Output the [x, y] coordinate of the center of the cell containing the given text.  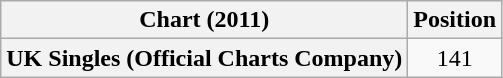
Chart (2011) [204, 20]
Position [455, 20]
UK Singles (Official Charts Company) [204, 58]
141 [455, 58]
